For the text-containing cell, return its midpoint in [x, y] coordinate format. 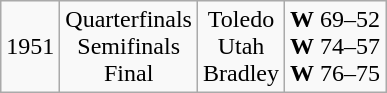
ToledoUtahBradley [240, 47]
1951 [30, 47]
W 69–52W 74–57W 76–75 [336, 47]
QuarterfinalsSemifinalsFinal [129, 47]
